Provide the [X, Y] coordinate of the cell's center where the given text is located.  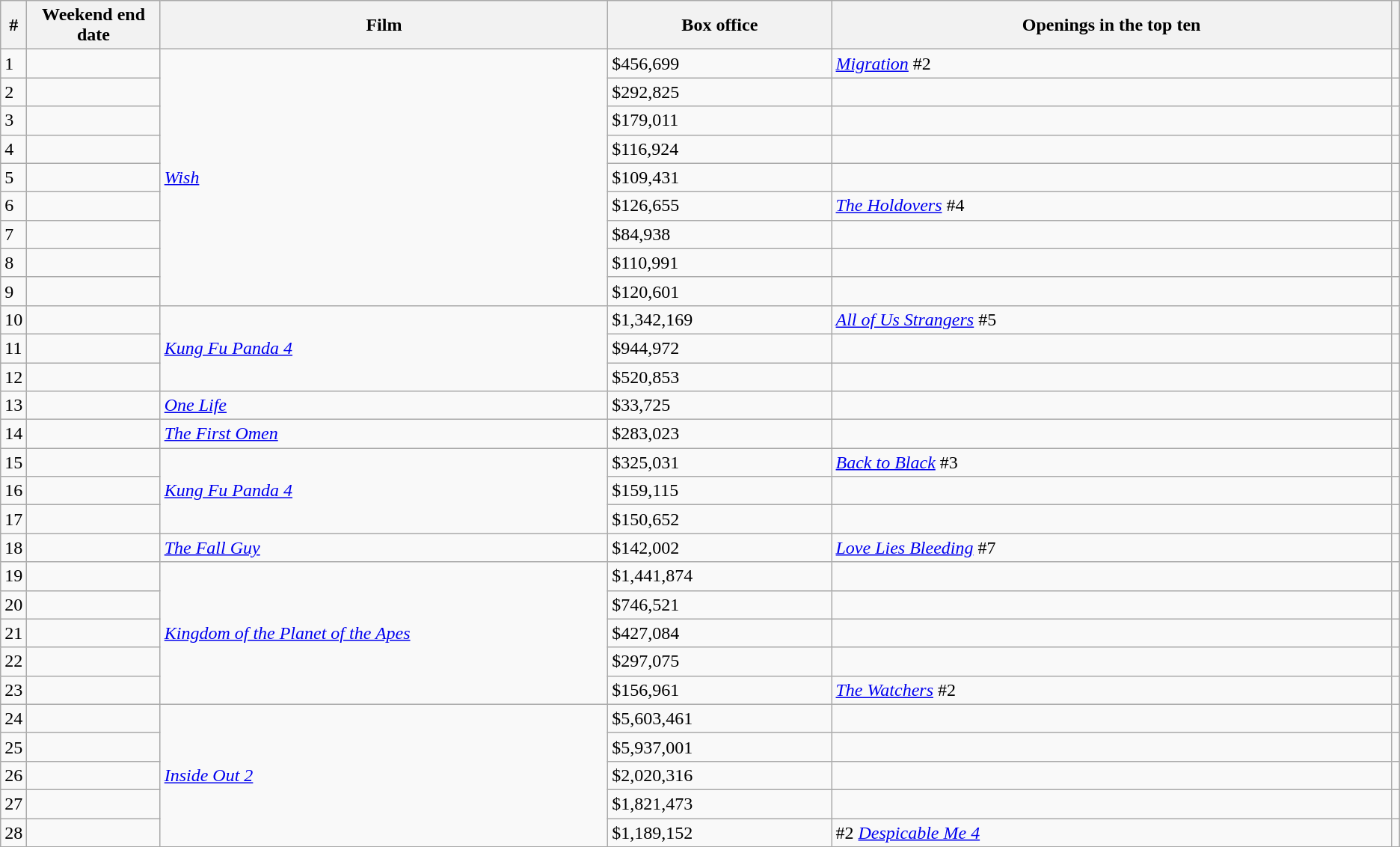
$2,020,316 [719, 775]
Weekend end date [93, 25]
Film [384, 25]
Back to Black #3 [1111, 462]
Love Lies Bleeding #7 [1111, 548]
$944,972 [719, 348]
3 [13, 120]
Box office [719, 25]
$5,603,461 [719, 718]
$159,115 [719, 491]
$1,189,152 [719, 833]
All of Us Strangers #5 [1111, 319]
$156,961 [719, 690]
28 [13, 833]
Inside Out 2 [384, 775]
$150,652 [719, 519]
$325,031 [719, 462]
15 [13, 462]
$297,075 [719, 661]
$179,011 [719, 120]
20 [13, 605]
Migration #2 [1111, 64]
10 [13, 319]
$292,825 [719, 92]
$1,821,473 [719, 804]
$456,699 [719, 64]
7 [13, 234]
24 [13, 718]
21 [13, 633]
$110,991 [719, 263]
The Watchers #2 [1111, 690]
$1,342,169 [719, 319]
6 [13, 206]
9 [13, 291]
The Holdovers #4 [1111, 206]
$142,002 [719, 548]
26 [13, 775]
$109,431 [719, 177]
$427,084 [719, 633]
The First Omen [384, 434]
17 [13, 519]
One Life [384, 406]
13 [13, 406]
$116,924 [719, 149]
$520,853 [719, 376]
1 [13, 64]
12 [13, 376]
27 [13, 804]
19 [13, 576]
#2 Despicable Me 4 [1111, 833]
2 [13, 92]
Wish [384, 178]
$33,725 [719, 406]
18 [13, 548]
23 [13, 690]
14 [13, 434]
25 [13, 747]
$746,521 [719, 605]
16 [13, 491]
$1,441,874 [719, 576]
Openings in the top ten [1111, 25]
5 [13, 177]
22 [13, 661]
$120,601 [719, 291]
# [13, 25]
$84,938 [719, 234]
$126,655 [719, 206]
The Fall Guy [384, 548]
Kingdom of the Planet of the Apes [384, 633]
$5,937,001 [719, 747]
11 [13, 348]
$283,023 [719, 434]
8 [13, 263]
4 [13, 149]
